Return [X, Y] of the center of cell containing provided text 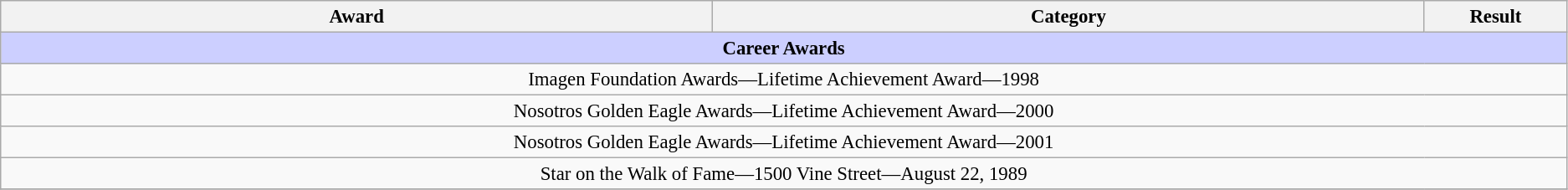
Star on the Walk of Fame—1500 Vine Street—August 22, 1989 [784, 174]
Nosotros Golden Eagle Awards—Lifetime Achievement Award—2001 [784, 142]
Imagen Foundation Awards—Lifetime Achievement Award—1998 [784, 80]
Category [1069, 17]
Award [356, 17]
Result [1495, 17]
Nosotros Golden Eagle Awards—Lifetime Achievement Award—2000 [784, 111]
Career Awards [784, 49]
